Provide the (x, y) coordinate of the cell's center where the given text is located.  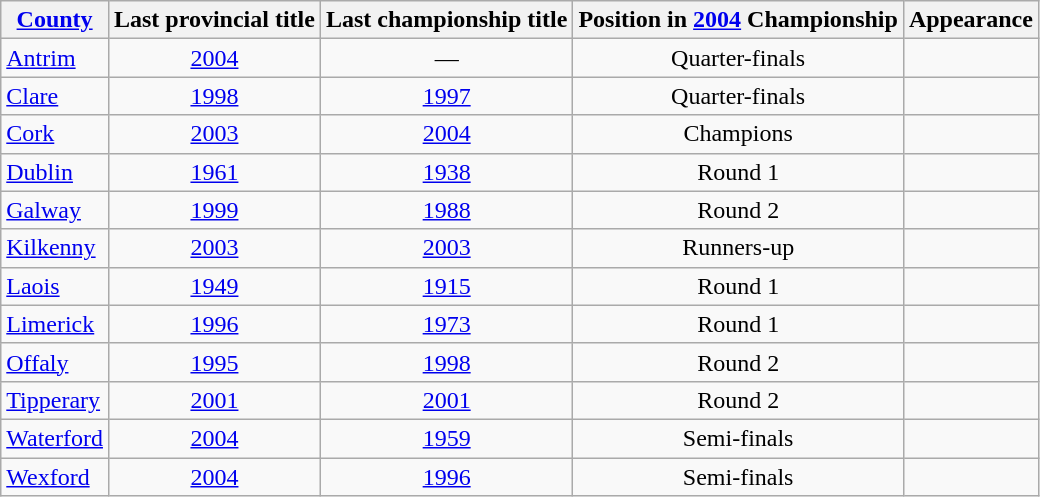
Last championship title (446, 20)
Offaly (55, 362)
1995 (214, 362)
1949 (214, 286)
1938 (446, 172)
Runners-up (738, 248)
Tipperary (55, 400)
Limerick (55, 324)
1959 (446, 438)
1915 (446, 286)
Kilkenny (55, 248)
Appearance (970, 20)
Position in 2004 Championship (738, 20)
Antrim (55, 58)
County (55, 20)
1988 (446, 210)
Wexford (55, 477)
1997 (446, 96)
Galway (55, 210)
Dublin (55, 172)
1973 (446, 324)
Waterford (55, 438)
1999 (214, 210)
— (446, 58)
Last provincial title (214, 20)
Clare (55, 96)
1961 (214, 172)
Laois (55, 286)
Cork (55, 134)
Champions (738, 134)
